Return (X, Y) of the center of cell containing provided text 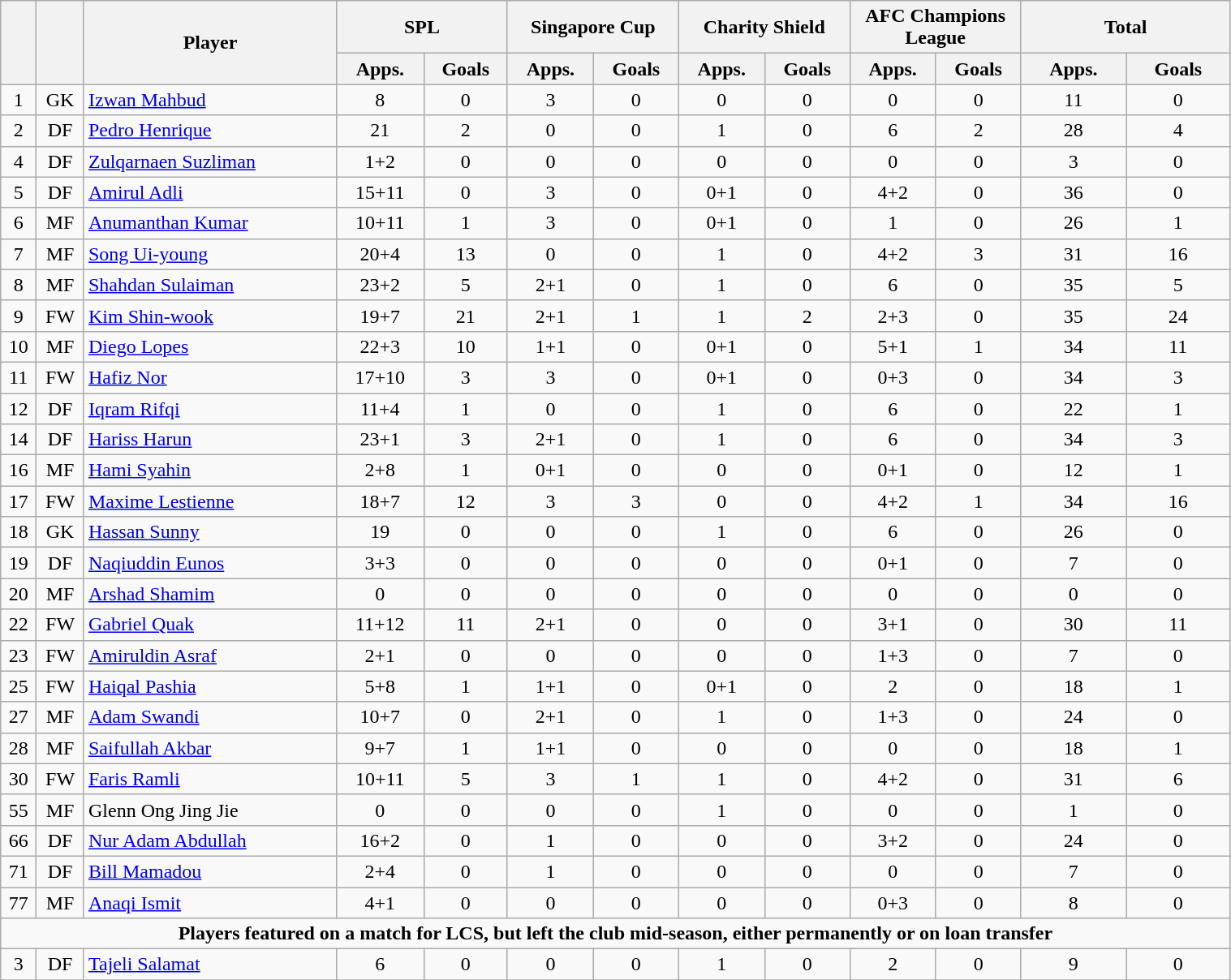
23+1 (381, 440)
Total (1126, 28)
Players featured on a match for LCS, but left the club mid-season, either permanently or on loan transfer (615, 934)
Amiruldin Asraf (209, 655)
71 (19, 871)
Haiqal Pashia (209, 686)
27 (19, 717)
Hami Syahin (209, 471)
Hafiz Nor (209, 377)
Hariss Harun (209, 440)
Singapore Cup (592, 28)
2+4 (381, 871)
36 (1074, 192)
Shahdan Sulaiman (209, 285)
14 (19, 440)
Arshad Shamim (209, 594)
Iqram Rifqi (209, 408)
5+1 (893, 346)
Maxime Lestienne (209, 501)
1+2 (381, 161)
5+8 (381, 686)
4+1 (381, 903)
17 (19, 501)
Adam Swandi (209, 717)
17+10 (381, 377)
55 (19, 810)
23 (19, 655)
3+3 (381, 563)
Naqiuddin Eunos (209, 563)
19+7 (381, 316)
Anaqi Ismit (209, 903)
Izwan Mahbud (209, 100)
18+7 (381, 501)
13 (466, 254)
Amirul Adli (209, 192)
Zulqarnaen Suzliman (209, 161)
Player (209, 42)
AFC Champions League (935, 28)
Kim Shin-wook (209, 316)
2+3 (893, 316)
Song Ui-young (209, 254)
Nur Adam Abdullah (209, 840)
Charity Shield (764, 28)
11+12 (381, 625)
20+4 (381, 254)
22+3 (381, 346)
Faris Ramli (209, 779)
25 (19, 686)
9+7 (381, 748)
3+2 (893, 840)
20 (19, 594)
Saifullah Akbar (209, 748)
Diego Lopes (209, 346)
Bill Mamadou (209, 871)
Anumanthan Kumar (209, 223)
3+1 (893, 625)
Glenn Ong Jing Jie (209, 810)
11+4 (381, 408)
Hassan Sunny (209, 532)
Tajeli Salamat (209, 965)
10+7 (381, 717)
Pedro Henrique (209, 131)
Gabriel Quak (209, 625)
16+2 (381, 840)
15+11 (381, 192)
66 (19, 840)
23+2 (381, 285)
77 (19, 903)
SPL (422, 28)
2+8 (381, 471)
